Provide the [x, y] coordinate of the cell's center where the given text is located.  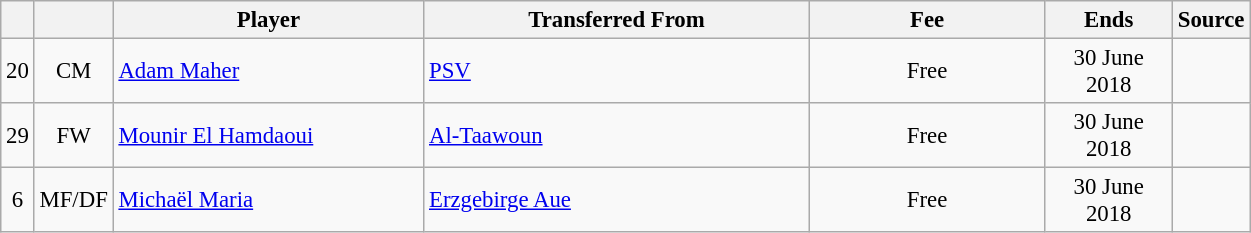
Michaël Maria [268, 200]
6 [18, 200]
Adam Maher [268, 72]
20 [18, 72]
Al-Taawoun [617, 136]
29 [18, 136]
Transferred From [617, 20]
CM [74, 72]
Ends [1109, 20]
Erzgebirge Aue [617, 200]
Source [1210, 20]
Mounir El Hamdaoui [268, 136]
Fee [927, 20]
Player [268, 20]
MF/DF [74, 200]
FW [74, 136]
PSV [617, 72]
